Detect which cell encompasses the target text, then output its (x, y) center coordinate. 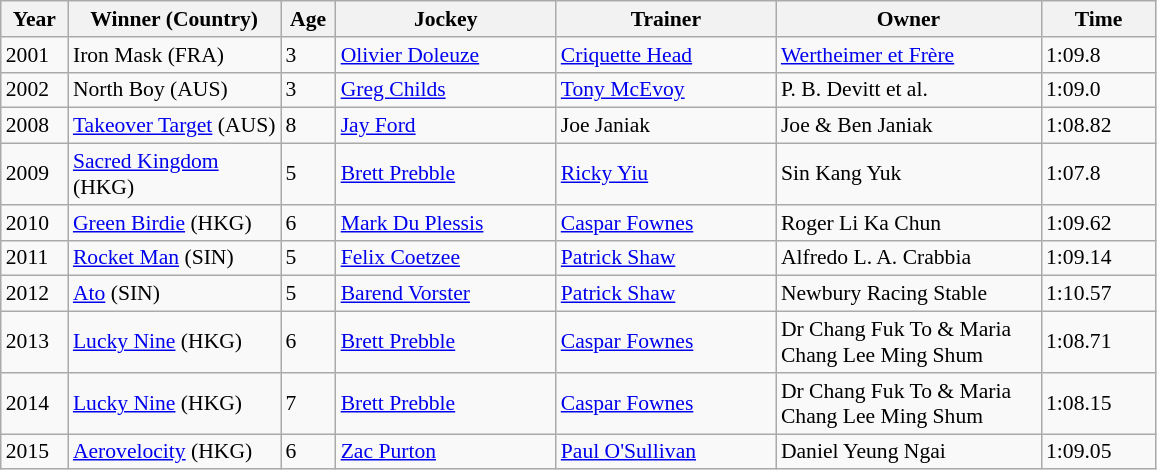
1:08.15 (1098, 404)
Trainer (666, 19)
Criquette Head (666, 55)
2012 (34, 294)
2015 (34, 452)
Aerovelocity (HKG) (174, 452)
Green Birdie (HKG) (174, 223)
Olivier Doleuze (446, 55)
Ato (SIN) (174, 294)
Paul O'Sullivan (666, 452)
P. B. Devitt et al. (908, 90)
Tony McEvoy (666, 90)
Zac Purton (446, 452)
1:09.05 (1098, 452)
Alfredo L. A. Crabbia (908, 258)
1:09.0 (1098, 90)
Roger Li Ka Chun (908, 223)
North Boy (AUS) (174, 90)
1:09.14 (1098, 258)
Ricky Yiu (666, 174)
2013 (34, 342)
Time (1098, 19)
Felix Coetzee (446, 258)
Rocket Man (SIN) (174, 258)
2002 (34, 90)
2011 (34, 258)
8 (308, 126)
Greg Childs (446, 90)
2008 (34, 126)
Year (34, 19)
Takeover Target (AUS) (174, 126)
Iron Mask (FRA) (174, 55)
1:07.8 (1098, 174)
Barend Vorster (446, 294)
Joe Janiak (666, 126)
Sin Kang Yuk (908, 174)
1:09.8 (1098, 55)
2010 (34, 223)
Jockey (446, 19)
Jay Ford (446, 126)
1:09.62 (1098, 223)
Daniel Yeung Ngai (908, 452)
Joe & Ben Janiak (908, 126)
Owner (908, 19)
2001 (34, 55)
2009 (34, 174)
Newbury Racing Stable (908, 294)
7 (308, 404)
2014 (34, 404)
1:10.57 (1098, 294)
1:08.71 (1098, 342)
Winner (Country) (174, 19)
Sacred Kingdom (HKG) (174, 174)
1:08.82 (1098, 126)
Age (308, 19)
Mark Du Plessis (446, 223)
Wertheimer et Frère (908, 55)
